Determine the (x, y) coordinate at the center of the cell enclosing the given text.  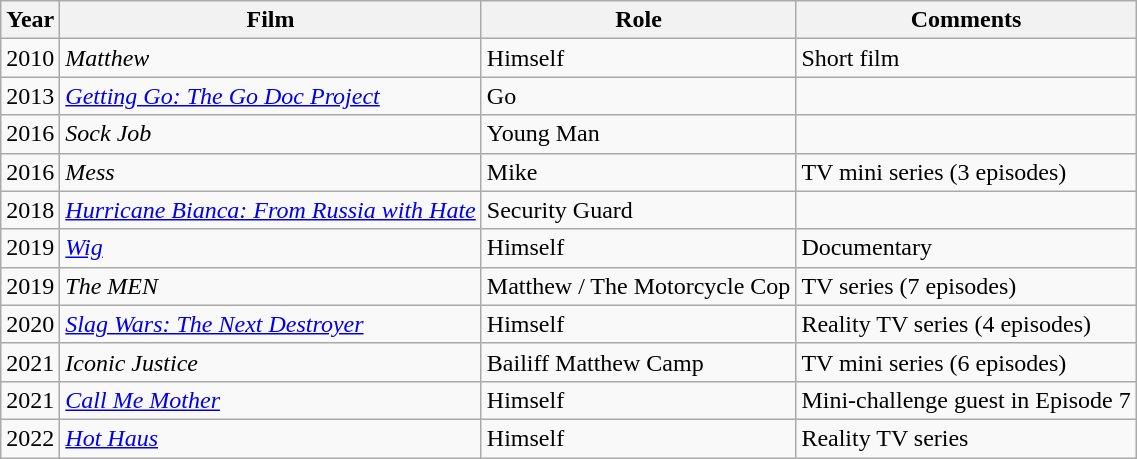
Matthew (270, 58)
TV mini series (6 episodes) (966, 362)
Security Guard (638, 210)
Year (30, 20)
Reality TV series (966, 438)
Slag Wars: The Next Destroyer (270, 324)
Iconic Justice (270, 362)
Hurricane Bianca: From Russia with Hate (270, 210)
Getting Go: The Go Doc Project (270, 96)
Documentary (966, 248)
Wig (270, 248)
Mini-challenge guest in Episode 7 (966, 400)
Film (270, 20)
TV mini series (3 episodes) (966, 172)
TV series (7 episodes) (966, 286)
2013 (30, 96)
2022 (30, 438)
The MEN (270, 286)
Mess (270, 172)
Sock Job (270, 134)
2020 (30, 324)
Role (638, 20)
Comments (966, 20)
Matthew / The Motorcycle Cop (638, 286)
2010 (30, 58)
Mike (638, 172)
Bailiff Matthew Camp (638, 362)
2018 (30, 210)
Hot Haus (270, 438)
Call Me Mother (270, 400)
Go (638, 96)
Young Man (638, 134)
Reality TV series (4 episodes) (966, 324)
Short film (966, 58)
